Determine the (X, Y) coordinate at the center of the cell enclosing the given text.  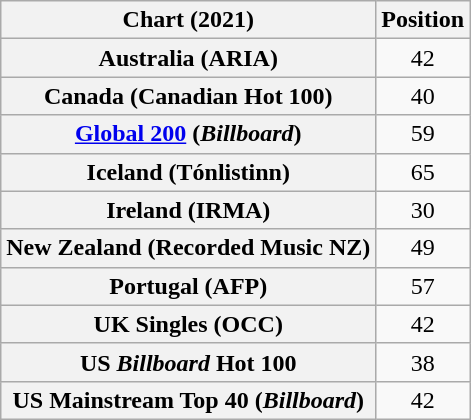
New Zealand (Recorded Music NZ) (188, 248)
49 (423, 248)
65 (423, 172)
US Mainstream Top 40 (Billboard) (188, 400)
Australia (ARIA) (188, 58)
Iceland (Tónlistinn) (188, 172)
Global 200 (Billboard) (188, 134)
US Billboard Hot 100 (188, 362)
38 (423, 362)
Chart (2021) (188, 20)
59 (423, 134)
Canada (Canadian Hot 100) (188, 96)
30 (423, 210)
57 (423, 286)
Position (423, 20)
Portugal (AFP) (188, 286)
40 (423, 96)
Ireland (IRMA) (188, 210)
UK Singles (OCC) (188, 324)
